Pinpoint the cell where the given text exists, returning its (X, Y) midpoint coordinate. 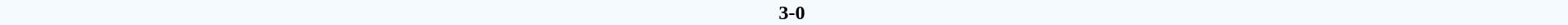
3-0 (791, 12)
